Output the [x, y] coordinate of the center of the cell containing the given text.  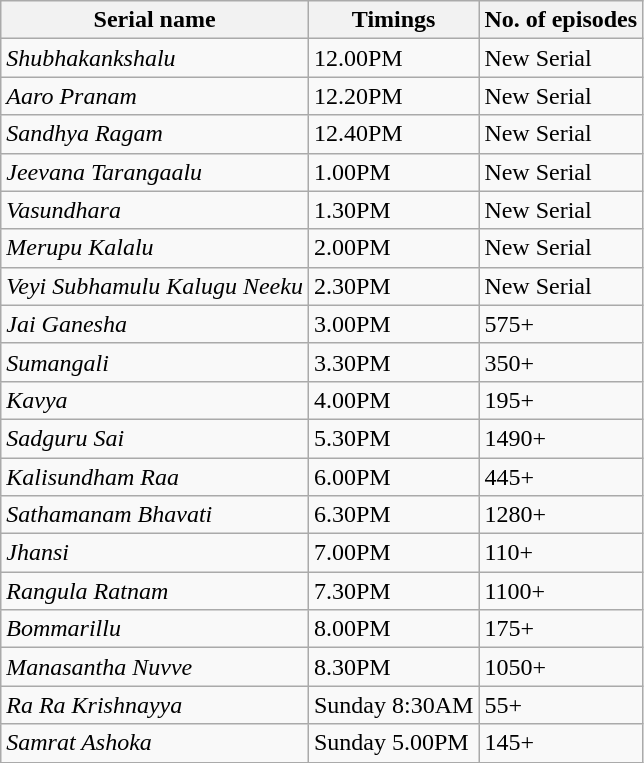
Vasundhara [155, 210]
Aaro Pranam [155, 96]
Ra Ra Krishnayya [155, 705]
Kalisundham Raa [155, 477]
350+ [561, 362]
Sunday 5.00PM [393, 743]
7.30PM [393, 591]
Serial name [155, 20]
8.00PM [393, 629]
3.00PM [393, 324]
1.30PM [393, 210]
Sathamanam Bhavati [155, 515]
Kavya [155, 400]
12.20PM [393, 96]
12.00PM [393, 58]
Merupu Kalalu [155, 248]
Shubhakankshalu [155, 58]
3.30PM [393, 362]
1.00PM [393, 172]
Jai Ganesha [155, 324]
1100+ [561, 591]
175+ [561, 629]
Manasantha Nuvve [155, 667]
4.00PM [393, 400]
12.40PM [393, 134]
5.30PM [393, 438]
110+ [561, 553]
8.30PM [393, 667]
Bommarillu [155, 629]
145+ [561, 743]
195+ [561, 400]
Sunday 8:30AM [393, 705]
2.30PM [393, 286]
6.00PM [393, 477]
Timings [393, 20]
Rangula Ratnam [155, 591]
Samrat Ashoka [155, 743]
445+ [561, 477]
7.00PM [393, 553]
2.00PM [393, 248]
1490+ [561, 438]
No. of episodes [561, 20]
55+ [561, 705]
6.30PM [393, 515]
Sumangali [155, 362]
Veyi Subhamulu Kalugu Neeku [155, 286]
575+ [561, 324]
Sandhya Ragam [155, 134]
Jhansi [155, 553]
Sadguru Sai [155, 438]
Jeevana Tarangaalu [155, 172]
1050+ [561, 667]
1280+ [561, 515]
